Determine the (X, Y) coordinate at the center of the cell enclosing the given text.  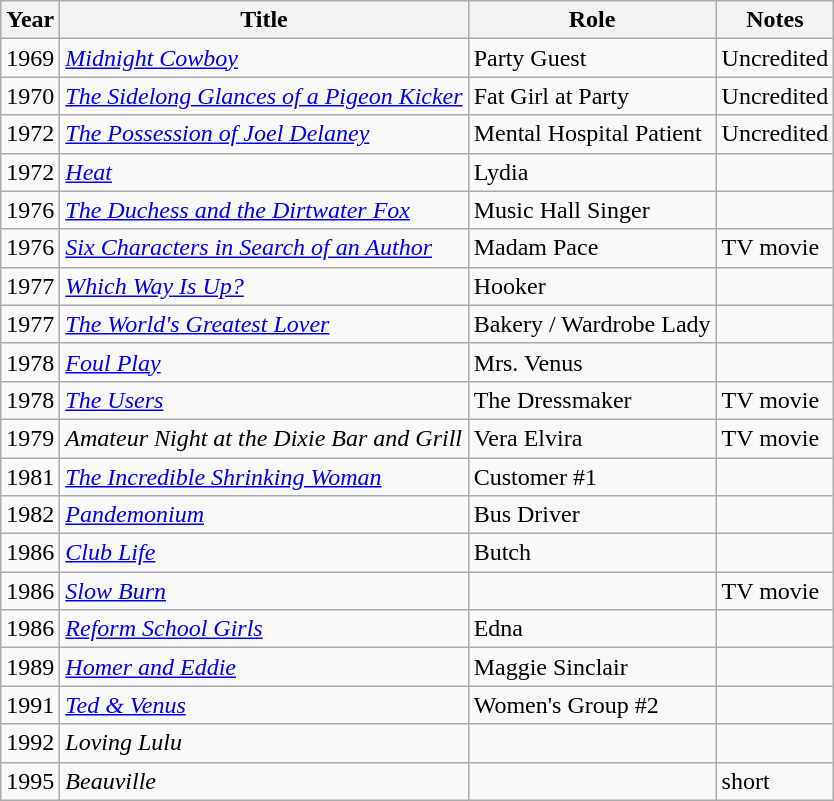
Mrs. Venus (592, 362)
Reform School Girls (264, 629)
Hooker (592, 286)
Club Life (264, 553)
1979 (30, 438)
Foul Play (264, 362)
Title (264, 20)
Mental Hospital Patient (592, 134)
Party Guest (592, 58)
Six Characters in Search of an Author (264, 248)
Vera Elvira (592, 438)
1989 (30, 667)
1995 (30, 781)
1991 (30, 705)
The Duchess and the Dirtwater Fox (264, 210)
Bus Driver (592, 515)
The Sidelong Glances of a Pigeon Kicker (264, 96)
Role (592, 20)
Lydia (592, 172)
1981 (30, 477)
Year (30, 20)
Which Way Is Up? (264, 286)
Madam Pace (592, 248)
Slow Burn (264, 591)
1970 (30, 96)
The World's Greatest Lover (264, 324)
short (775, 781)
Heat (264, 172)
Women's Group #2 (592, 705)
Homer and Eddie (264, 667)
1992 (30, 743)
Fat Girl at Party (592, 96)
The Possession of Joel Delaney (264, 134)
Notes (775, 20)
Beauville (264, 781)
Bakery / Wardrobe Lady (592, 324)
Edna (592, 629)
Amateur Night at the Dixie Bar and Grill (264, 438)
1982 (30, 515)
Butch (592, 553)
Loving Lulu (264, 743)
Music Hall Singer (592, 210)
The Incredible Shrinking Woman (264, 477)
Maggie Sinclair (592, 667)
Customer #1 (592, 477)
Ted & Venus (264, 705)
1969 (30, 58)
The Dressmaker (592, 400)
The Users (264, 400)
Midnight Cowboy (264, 58)
Pandemonium (264, 515)
